Scan for the cell matching the given text and deliver its (x, y) coordinate at center. 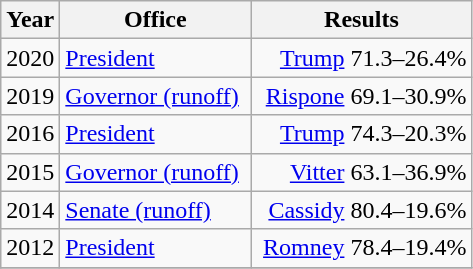
Senate (runoff) (156, 210)
2012 (30, 248)
Vitter 63.1–36.9% (362, 172)
Results (362, 20)
Rispone 69.1–30.9% (362, 96)
Year (30, 20)
Romney 78.4–19.4% (362, 248)
Trump 71.3–26.4% (362, 58)
Cassidy 80.4–19.6% (362, 210)
Trump 74.3–20.3% (362, 134)
2020 (30, 58)
Office (156, 20)
2019 (30, 96)
2014 (30, 210)
2016 (30, 134)
2015 (30, 172)
